Capture the cell that displays the provided text and extract its [X, Y] central coordinate. 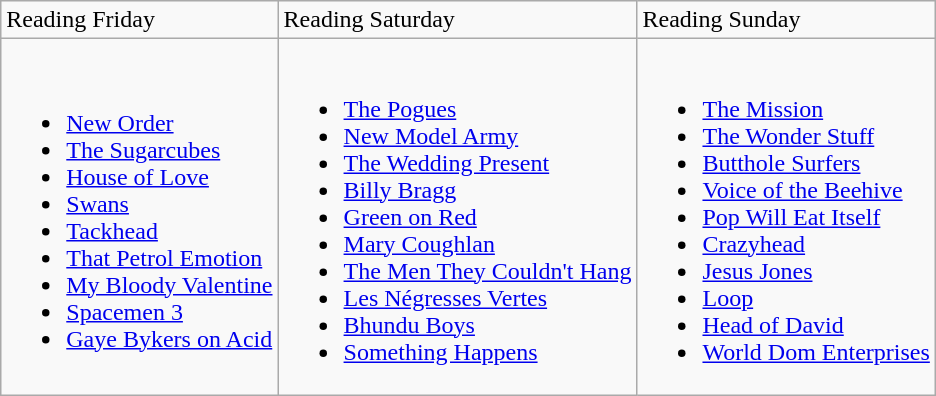
Reading Friday [140, 20]
New OrderThe SugarcubesHouse of LoveSwansTackheadThat Petrol EmotionMy Bloody ValentineSpacemen 3Gaye Bykers on Acid [140, 217]
The MissionThe Wonder StuffButthole SurfersVoice of the BeehivePop Will Eat ItselfCrazyheadJesus JonesLoopHead of DavidWorld Dom Enterprises [786, 217]
Reading Saturday [458, 20]
Reading Sunday [786, 20]
